Determine the (x, y) coordinate at the center of the cell enclosing the given text.  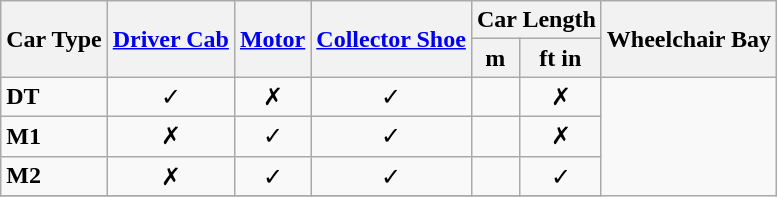
Collector Shoe (392, 39)
Car Length (536, 20)
Car Type (54, 39)
DT (54, 97)
Driver Cab (170, 39)
Wheelchair Bay (688, 39)
m (495, 58)
M1 (54, 136)
ft in (560, 58)
Motor (272, 39)
M2 (54, 176)
